Identify which cell holds the provided text, then report its (X, Y) central coordinate. 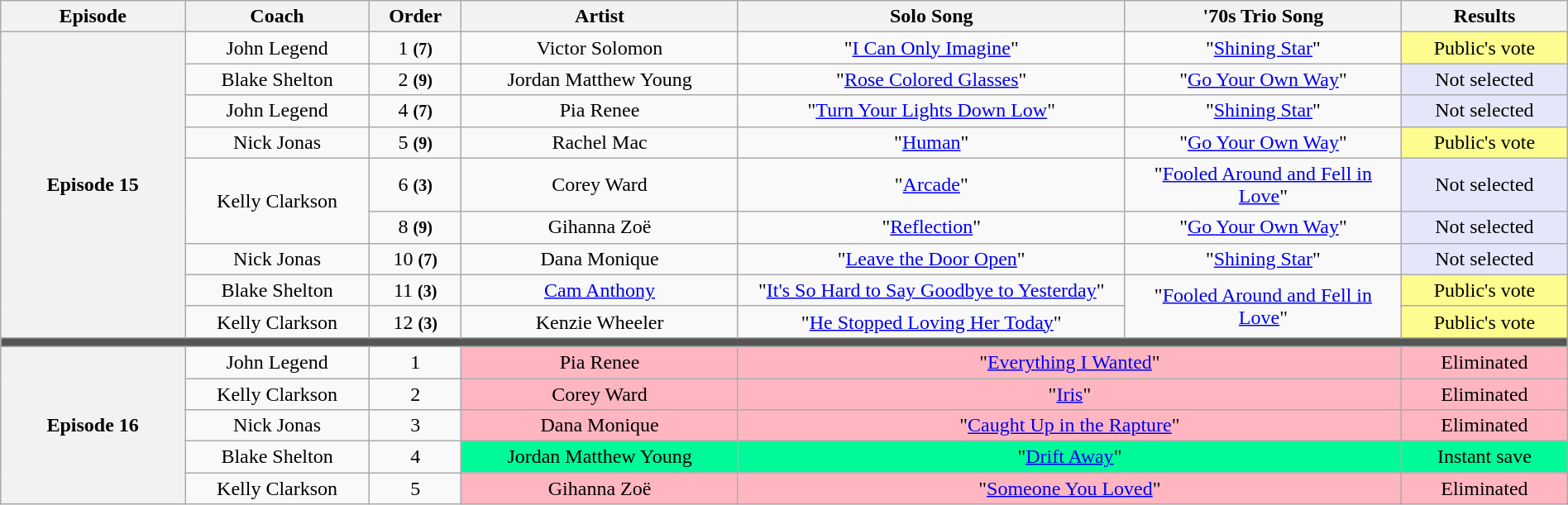
"It's So Hard to Say Goodbye to Yesterday" (931, 290)
"Arcade" (931, 185)
2 (415, 394)
"Iris" (1069, 394)
3 (415, 426)
Cam Anthony (600, 290)
5 (415, 488)
2 (9) (415, 79)
8 (9) (415, 227)
"Drift Away" (1069, 457)
"Leave the Door Open" (931, 259)
"Rose Colored Glasses" (931, 79)
11 (3) (415, 290)
'70s Trio Song (1263, 17)
Episode (93, 17)
6 (3) (415, 185)
Kenzie Wheeler (600, 322)
10 (7) (415, 259)
Artist (600, 17)
"Turn Your Lights Down Low" (931, 111)
Solo Song (931, 17)
Episode 16 (93, 425)
5 (9) (415, 142)
"I Can Only Imagine" (931, 48)
4 (415, 457)
12 (3) (415, 322)
Victor Solomon (600, 48)
1 (7) (415, 48)
Coach (278, 17)
"Everything I Wanted" (1069, 362)
Episode 15 (93, 185)
1 (415, 362)
Order (415, 17)
Results (1485, 17)
"Human" (931, 142)
4 (7) (415, 111)
Instant save (1485, 457)
"Caught Up in the Rapture" (1069, 426)
"Reflection" (931, 227)
"He Stopped Loving Her Today" (931, 322)
"Someone You Loved" (1069, 488)
Rachel Mac (600, 142)
